Pinpoint the cell where the given text exists, returning its (x, y) midpoint coordinate. 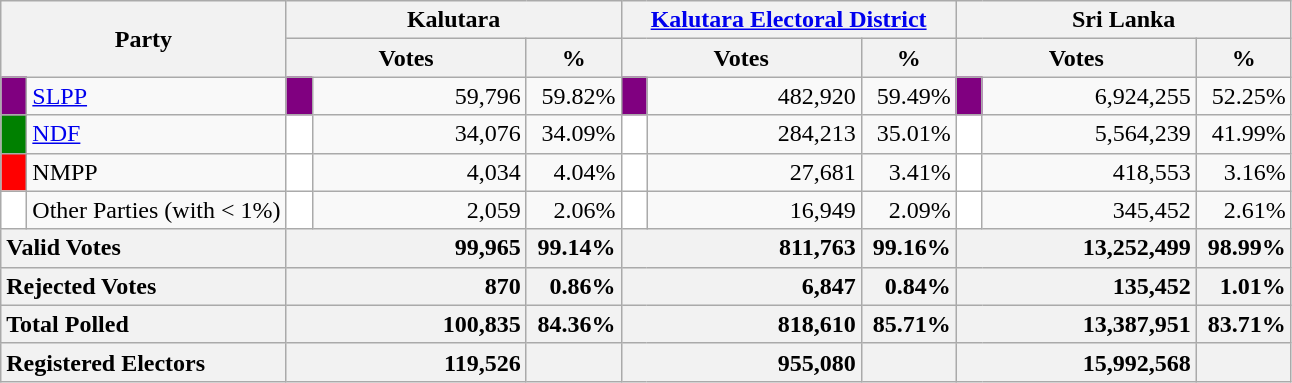
4,034 (419, 172)
Party (144, 39)
99.14% (574, 248)
NDF (156, 134)
870 (406, 286)
Registered Electors (144, 362)
100,835 (406, 324)
0.86% (574, 286)
59.82% (574, 96)
Total Polled (144, 324)
4.04% (574, 172)
0.84% (908, 286)
98.99% (1244, 248)
99,965 (406, 248)
35.01% (908, 134)
52.25% (1244, 96)
418,553 (1089, 172)
84.36% (574, 324)
13,252,499 (1076, 248)
135,452 (1076, 286)
2.61% (1244, 210)
59,796 (419, 96)
59.49% (908, 96)
Kalutara (454, 20)
Sri Lanka (1124, 20)
13,387,951 (1076, 324)
34.09% (574, 134)
27,681 (754, 172)
85.71% (908, 324)
Other Parties (with < 1%) (156, 210)
5,564,239 (1089, 134)
482,920 (754, 96)
3.16% (1244, 172)
284,213 (754, 134)
2.09% (908, 210)
119,526 (406, 362)
99.16% (908, 248)
16,949 (754, 210)
15,992,568 (1076, 362)
Kalutara Electoral District (788, 20)
2,059 (419, 210)
34,076 (419, 134)
811,763 (741, 248)
3.41% (908, 172)
SLPP (156, 96)
NMPP (156, 172)
6,924,255 (1089, 96)
6,847 (741, 286)
955,080 (741, 362)
345,452 (1089, 210)
41.99% (1244, 134)
Valid Votes (144, 248)
818,610 (741, 324)
Rejected Votes (144, 286)
83.71% (1244, 324)
1.01% (1244, 286)
2.06% (574, 210)
